Identify which cell holds the provided text, then report its [x, y] central coordinate. 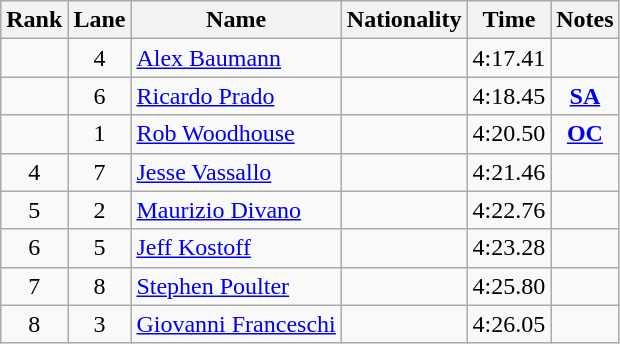
4:23.28 [509, 248]
Notes [585, 20]
4:20.50 [509, 134]
4:22.76 [509, 210]
Lane [100, 20]
4:18.45 [509, 96]
Nationality [404, 20]
4:26.05 [509, 324]
Stephen Poulter [236, 286]
Time [509, 20]
2 [100, 210]
4:17.41 [509, 58]
Jeff Kostoff [236, 248]
Ricardo Prado [236, 96]
OC [585, 134]
Giovanni Franceschi [236, 324]
Rank [34, 20]
Rob Woodhouse [236, 134]
3 [100, 324]
4:25.80 [509, 286]
Alex Baumann [236, 58]
Maurizio Divano [236, 210]
SA [585, 96]
4:21.46 [509, 172]
Name [236, 20]
Jesse Vassallo [236, 172]
1 [100, 134]
